For the text-containing cell, return its midpoint in (X, Y) coordinate format. 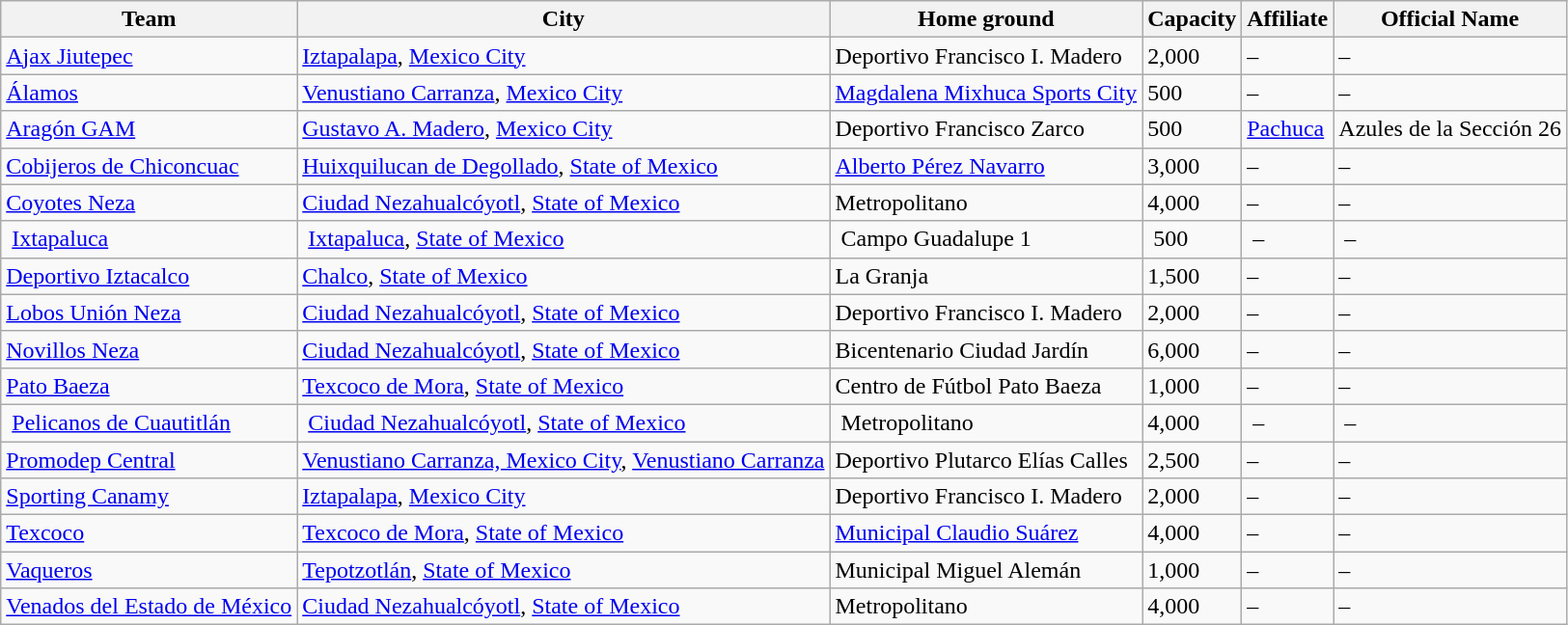
Centro de Fútbol Pato Baeza (986, 386)
Pelicanos de Cuautitlán (149, 422)
Venados del Estado de México (149, 607)
Promodep Central (149, 460)
Azules de la Sección 26 (1450, 129)
Municipal Miguel Alemán (986, 570)
Pato Baeza (149, 386)
Cobijeros de Chiconcuac (149, 166)
La Granja (986, 276)
Sporting Canamy (149, 497)
3,000 (1193, 166)
2,500 (1193, 460)
Ixtapaluca (149, 239)
Álamos (149, 93)
Deportivo Iztacalco (149, 276)
Coyotes Neza (149, 203)
Pachuca (1287, 129)
Chalco, State of Mexico (564, 276)
Ixtapaluca, State of Mexico (564, 239)
Affiliate (1287, 19)
Lobos Unión Neza (149, 312)
1,500 (1193, 276)
Deportivo Plutarco Elías Calles (986, 460)
Magdalena Mixhuca Sports City (986, 93)
6,000 (1193, 349)
Deportivo Francisco Zarco (986, 129)
Huixquilucan de Degollado, State of Mexico (564, 166)
Texcoco (149, 533)
Venustiano Carranza, Mexico City, Venustiano Carranza (564, 460)
Campo Guadalupe 1 (986, 239)
Aragón GAM (149, 129)
Tepotzotlán, State of Mexico (564, 570)
Capacity (1193, 19)
Alberto Pérez Navarro (986, 166)
City (564, 19)
Municipal Claudio Suárez (986, 533)
Home ground (986, 19)
Team (149, 19)
Official Name (1450, 19)
Gustavo A. Madero, Mexico City (564, 129)
Venustiano Carranza, Mexico City (564, 93)
Ajax Jiutepec (149, 56)
Novillos Neza (149, 349)
Bicentenario Ciudad Jardín (986, 349)
Vaqueros (149, 570)
